Determine the (x, y) coordinate at the center of the cell enclosing the given text.  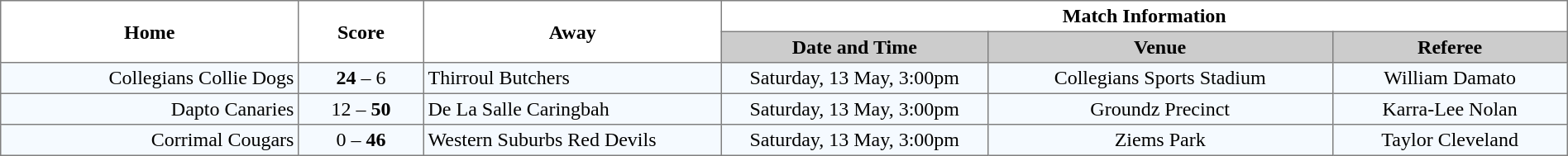
Score (361, 31)
Date and Time (854, 47)
De La Salle Caringbah (572, 109)
Karra-Lee Nolan (1450, 109)
Thirroul Butchers (572, 78)
Referee (1450, 47)
Collegians Collie Dogs (150, 78)
0 – 46 (361, 140)
Ziems Park (1159, 140)
Home (150, 31)
William Damato (1450, 78)
Venue (1159, 47)
Away (572, 31)
Groundz Precinct (1159, 109)
Western Suburbs Red Devils (572, 140)
Corrimal Cougars (150, 140)
Match Information (1145, 17)
Taylor Cleveland (1450, 140)
Collegians Sports Stadium (1159, 78)
Dapto Canaries (150, 109)
24 – 6 (361, 78)
12 – 50 (361, 109)
